Find where the given text appears and provide that cell's center as [X, Y] coordinate. 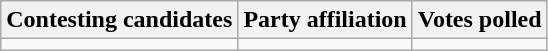
Contesting candidates [120, 20]
Votes polled [480, 20]
Party affiliation [325, 20]
